Find where the given text appears and provide that cell's center as [X, Y] coordinate. 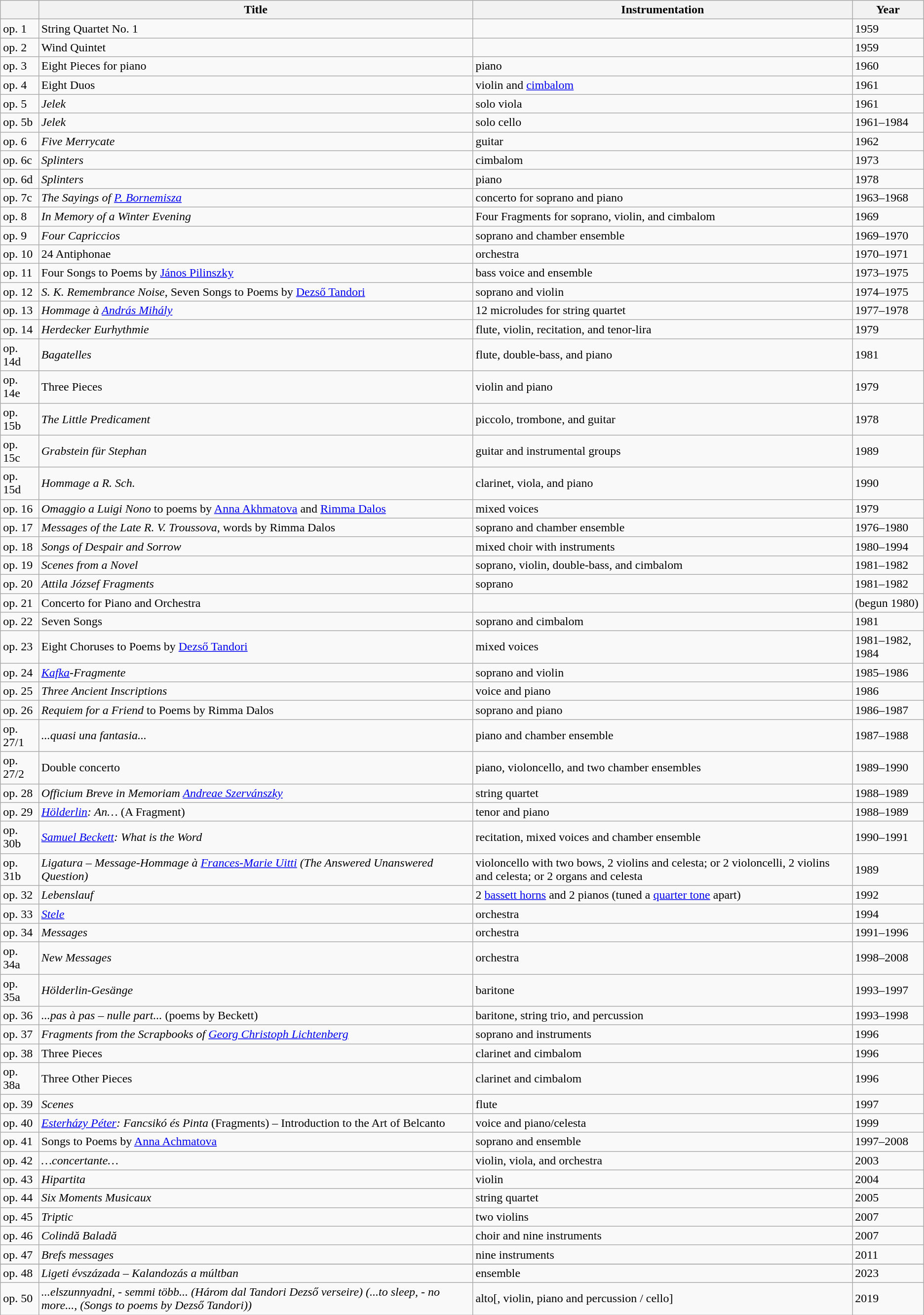
op. 16 [20, 509]
Messages [256, 932]
piano and chamber ensemble [662, 736]
op. 11 [20, 273]
1963–1968 [888, 198]
2004 [888, 1179]
op. 6c [20, 160]
1990–1991 [888, 837]
soprano, violin, double-bass, and cimbalom [662, 565]
Ligatura – Message-Hommage à Frances-Marie Uitti (The Answered Unanswered Question) [256, 869]
2019 [888, 1299]
Songs to Poems by Anna Achmatova [256, 1142]
violin, viola, and orchestra [662, 1160]
op. 39 [20, 1104]
Grabstein für Stephan [256, 451]
op. 5b [20, 122]
op. 41 [20, 1142]
piccolo, trombone, and guitar [662, 419]
op. 48 [20, 1273]
op. 22 [20, 622]
Herdecker Eurhythmie [256, 329]
op. 5 [20, 104]
op. 40 [20, 1123]
op. 35a [20, 990]
Ligeti évszázada – Kalandozás a múltban [256, 1273]
op. 1 [20, 29]
Hommage a R. Sch. [256, 483]
1969–1970 [888, 236]
…concertante… [256, 1160]
baritone, string trio, and percussion [662, 1016]
(begun 1980) [888, 603]
1973–1975 [888, 273]
1974–1975 [888, 292]
Three Ancient Inscriptions [256, 691]
1993–1998 [888, 1016]
op. 27/2 [20, 767]
Hölderlin-Gesänge [256, 990]
Four Capriccios [256, 236]
concerto for soprano and piano [662, 198]
1970–1971 [888, 254]
Eight Choruses to Poems by Dezső Tandori [256, 647]
Bagatelles [256, 355]
op. 3 [20, 66]
1981–1982, 1984 [888, 647]
Brefs messages [256, 1254]
op. 18 [20, 546]
ensemble [662, 1273]
soprano and cimbalom [662, 622]
solo viola [662, 104]
1994 [888, 914]
flute, double-bass, and piano [662, 355]
Kafka-Fragmente [256, 673]
violoncello with two bows, 2 violins and celesta; or 2 violoncelli, 2 violins and celesta; or 2 organs and celesta [662, 869]
op. 6d [20, 179]
1993–1997 [888, 990]
Hipartita [256, 1179]
violin and piano [662, 387]
Stele [256, 914]
Six Moments Musicaux [256, 1198]
op. 34a [20, 958]
1989–1990 [888, 767]
soprano [662, 584]
1986 [888, 691]
op. 50 [20, 1299]
2023 [888, 1273]
op. 44 [20, 1198]
Lebenslauf [256, 895]
Messages of the Late R. V. Troussova, words by Rimma Dalos [256, 527]
Hommage à András Mihály [256, 311]
bass voice and ensemble [662, 273]
...elszunnyadni, - semmi több... (Három dal Tandori Dezső verseire) (...to sleep, - no more..., (Songs to poems by Dezső Tandori)) [256, 1299]
1997 [888, 1104]
Esterházy Péter: Fancsikó és Pinta (Fragments) – Introduction to the Art of Belcanto [256, 1123]
Scenes [256, 1104]
Concerto for Piano and Orchestra [256, 603]
Eight Pieces for piano [256, 66]
flute [662, 1104]
op. 28 [20, 793]
1986–1987 [888, 710]
Five Merrycate [256, 141]
Triptic [256, 1217]
Fragments from the Scrapbooks of Georg Christoph Lichtenberg [256, 1035]
op. 12 [20, 292]
op. 26 [20, 710]
recitation, mixed voices and chamber ensemble [662, 837]
op. 19 [20, 565]
2011 [888, 1254]
S. K. Remembrance Noise, Seven Songs to Poems by Dezső Tandori [256, 292]
op. 14 [20, 329]
op. 15b [20, 419]
op. 7c [20, 198]
Attila József Fragments [256, 584]
op. 31b [20, 869]
mixed choir with instruments [662, 546]
New Messages [256, 958]
op. 17 [20, 527]
alto[, violin, piano and percussion / cello] [662, 1299]
1990 [888, 483]
solo cello [662, 122]
1973 [888, 160]
op. 46 [20, 1235]
op. 14d [20, 355]
Instrumentation [662, 10]
Double concerto [256, 767]
op. 29 [20, 812]
Four Fragments for soprano, violin, and cimbalom [662, 216]
Scenes from a Novel [256, 565]
op. 15c [20, 451]
cimbalom [662, 160]
op. 47 [20, 1254]
op. 45 [20, 1217]
op. 21 [20, 603]
op. 33 [20, 914]
1987–1988 [888, 736]
1961–1984 [888, 122]
op. 38a [20, 1078]
op. 6 [20, 141]
2 bassett horns and 2 pianos (tuned a quarter tone apart) [662, 895]
op. 23 [20, 647]
op. 14e [20, 387]
Three Other Pieces [256, 1078]
1985–1986 [888, 673]
1991–1996 [888, 932]
1980–1994 [888, 546]
op. 25 [20, 691]
choir and nine instruments [662, 1235]
Samuel Beckett: What is the Word [256, 837]
1998–2008 [888, 958]
Officium Breve in Memoriam Andreae Szervánszky [256, 793]
tenor and piano [662, 812]
op. 34 [20, 932]
1997–2008 [888, 1142]
soprano and ensemble [662, 1142]
2005 [888, 1198]
op. 20 [20, 584]
Requiem for a Friend to Poems by Rimma Dalos [256, 710]
The Sayings of P. Bornemisza [256, 198]
op. 15d [20, 483]
Title [256, 10]
voice and piano/celesta [662, 1123]
op. 32 [20, 895]
In Memory of a Winter Evening [256, 216]
12 microludes for string quartet [662, 311]
guitar [662, 141]
op. 42 [20, 1160]
1962 [888, 141]
op. 38 [20, 1053]
op. 24 [20, 673]
op. 37 [20, 1035]
1960 [888, 66]
Seven Songs [256, 622]
op. 10 [20, 254]
soprano and instruments [662, 1035]
24 Antiphonae [256, 254]
The Little Predicament [256, 419]
1999 [888, 1123]
op. 8 [20, 216]
...pas à pas – nulle part... (poems by Beckett) [256, 1016]
1977–1978 [888, 311]
op. 4 [20, 85]
op. 13 [20, 311]
1992 [888, 895]
...quasi una fantasia... [256, 736]
op. 2 [20, 47]
violin and cimbalom [662, 85]
op. 9 [20, 236]
Wind Quintet [256, 47]
Four Songs to Poems by János Pilinszky [256, 273]
flute, violin, recitation, and tenor-lira [662, 329]
clarinet, viola, and piano [662, 483]
1976–1980 [888, 527]
op. 43 [20, 1179]
Hölderlin: An… (A Fragment) [256, 812]
voice and piano [662, 691]
Omaggio a Luigi Nono to poems by Anna Akhmatova and Rimma Dalos [256, 509]
violin [662, 1179]
op. 36 [20, 1016]
nine instruments [662, 1254]
op. 30b [20, 837]
soprano and piano [662, 710]
1969 [888, 216]
String Quartet No. 1 [256, 29]
Eight Duos [256, 85]
piano, violoncello, and two chamber ensembles [662, 767]
2003 [888, 1160]
Year [888, 10]
Colindă Baladă [256, 1235]
two violins [662, 1217]
guitar and instrumental groups [662, 451]
op. 27/1 [20, 736]
baritone [662, 990]
Songs of Despair and Sorrow [256, 546]
